Identify which cell holds the provided text, then report its [x, y] central coordinate. 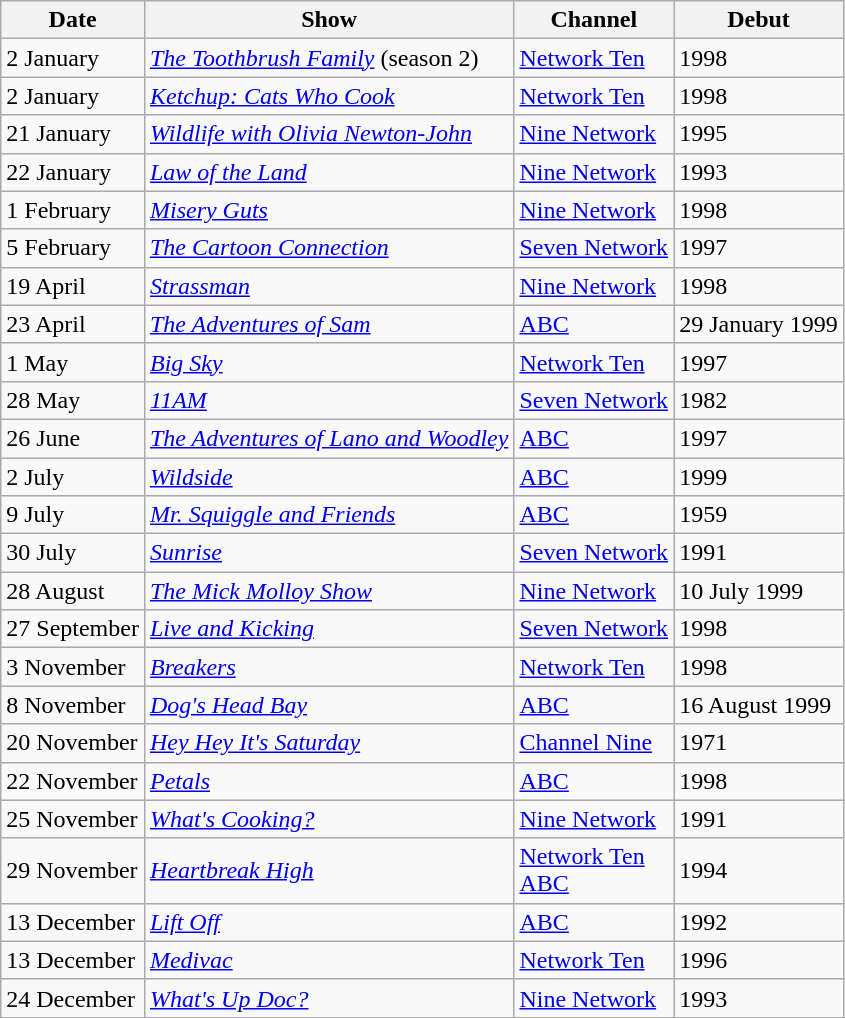
1992 [759, 922]
1971 [759, 743]
Wildlife with Olivia Newton-John [328, 134]
1994 [759, 870]
Channel [594, 20]
The Cartoon Connection [328, 248]
Strassman [328, 286]
28 May [73, 400]
The Adventures of Sam [328, 324]
Dog's Head Bay [328, 705]
Big Sky [328, 362]
30 July [73, 553]
The Mick Molloy Show [328, 591]
19 April [73, 286]
What's Up Doc? [328, 998]
21 January [73, 134]
1959 [759, 515]
28 August [73, 591]
Petals [328, 781]
11AM [328, 400]
22 November [73, 781]
27 September [73, 629]
Wildside [328, 477]
Channel Nine [594, 743]
What's Cooking? [328, 819]
2 July [73, 477]
29 November [73, 870]
Breakers [328, 667]
Lift Off [328, 922]
3 November [73, 667]
Law of the Land [328, 172]
22 January [73, 172]
Debut [759, 20]
8 November [73, 705]
16 August 1999 [759, 705]
1999 [759, 477]
9 July [73, 515]
23 April [73, 324]
1996 [759, 960]
29 January 1999 [759, 324]
Hey Hey It's Saturday [328, 743]
1 February [73, 210]
The Adventures of Lano and Woodley [328, 438]
Medivac [328, 960]
25 November [73, 819]
1982 [759, 400]
Ketchup: Cats Who Cook [328, 96]
Misery Guts [328, 210]
Live and Kicking [328, 629]
1995 [759, 134]
Sunrise [328, 553]
26 June [73, 438]
Date [73, 20]
Network TenABC [594, 870]
1 May [73, 362]
5 February [73, 248]
Heartbreak High [328, 870]
The Toothbrush Family (season 2) [328, 58]
Mr. Squiggle and Friends [328, 515]
20 November [73, 743]
24 December [73, 998]
Show [328, 20]
10 July 1999 [759, 591]
